Find where the given text appears and provide that cell's center as [x, y] coordinate. 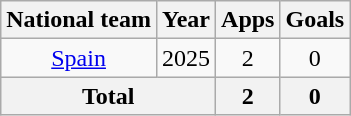
Total [108, 96]
Spain [79, 58]
2025 [186, 58]
National team [79, 20]
Apps [248, 20]
Year [186, 20]
Goals [315, 20]
